Search for the cell housing the specified text and yield its [x, y] center coordinate. 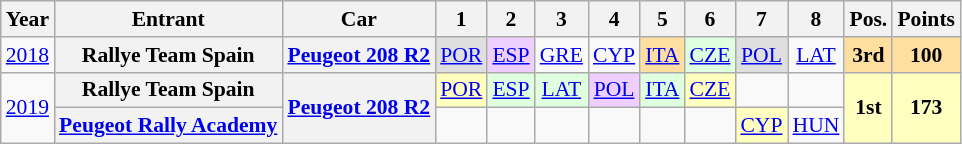
2018 [28, 55]
173 [926, 108]
6 [710, 19]
5 [662, 19]
Year [28, 19]
100 [926, 55]
Peugeot Rally Academy [168, 126]
Entrant [168, 19]
GRE [562, 55]
HUN [816, 126]
1st [868, 108]
2 [510, 19]
3 [562, 19]
3rd [868, 55]
2019 [28, 108]
Pos. [868, 19]
4 [614, 19]
8 [816, 19]
Car [358, 19]
Points [926, 19]
1 [461, 19]
7 [761, 19]
